Capture the cell that displays the provided text and extract its [X, Y] central coordinate. 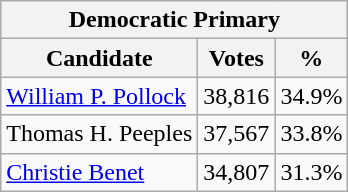
33.8% [312, 134]
Candidate [100, 58]
34,807 [236, 172]
Democratic Primary [174, 20]
37,567 [236, 134]
Thomas H. Peeples [100, 134]
34.9% [312, 96]
Votes [236, 58]
% [312, 58]
William P. Pollock [100, 96]
31.3% [312, 172]
Christie Benet [100, 172]
38,816 [236, 96]
